Pinpoint the cell where the given text exists, returning its [X, Y] midpoint coordinate. 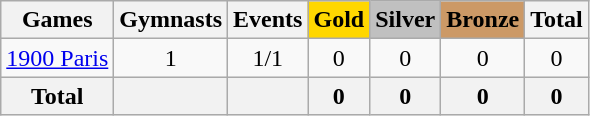
Bronze [483, 20]
1 [171, 58]
1/1 [268, 58]
Silver [406, 20]
1900 Paris [58, 58]
Events [268, 20]
Gymnasts [171, 20]
Gold [339, 20]
Games [58, 20]
